Output the [x, y] coordinate of the center of the cell containing the given text.  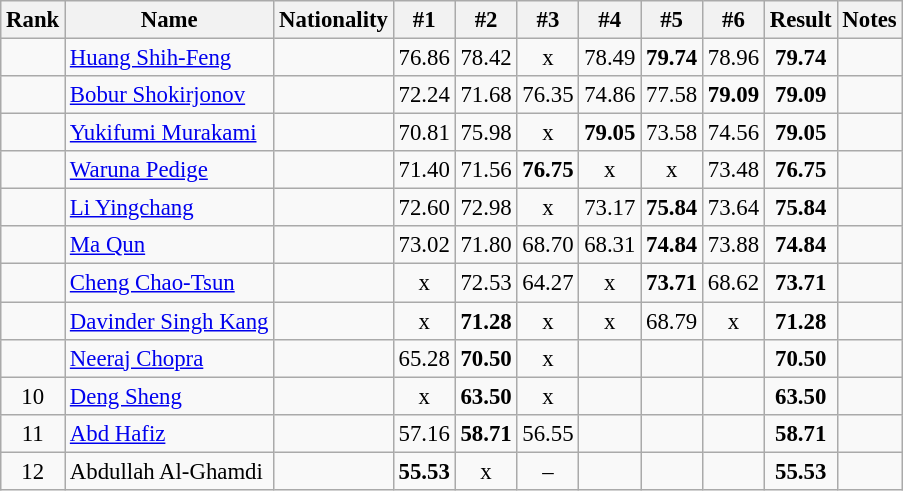
71.56 [486, 170]
68.70 [548, 245]
71.68 [486, 95]
74.56 [734, 133]
68.79 [672, 321]
77.58 [672, 95]
11 [33, 433]
Huang Shih-Feng [170, 58]
73.17 [610, 208]
68.31 [610, 245]
71.80 [486, 245]
Name [170, 20]
Yukifumi Murakami [170, 133]
#3 [548, 20]
68.62 [734, 283]
#4 [610, 20]
Deng Sheng [170, 396]
Waruna Pedige [170, 170]
64.27 [548, 283]
Notes [870, 20]
Result [800, 20]
70.81 [424, 133]
– [548, 471]
Abdullah Al-Ghamdi [170, 471]
#5 [672, 20]
#1 [424, 20]
76.86 [424, 58]
78.96 [734, 58]
Davinder Singh Kang [170, 321]
73.48 [734, 170]
57.16 [424, 433]
10 [33, 396]
Rank [33, 20]
75.98 [486, 133]
76.35 [548, 95]
78.42 [486, 58]
72.53 [486, 283]
Neeraj Chopra [170, 358]
73.58 [672, 133]
#2 [486, 20]
73.88 [734, 245]
Ma Qun [170, 245]
73.64 [734, 208]
Bobur Shokirjonov [170, 95]
Cheng Chao-Tsun [170, 283]
Nationality [334, 20]
65.28 [424, 358]
71.40 [424, 170]
Abd Hafiz [170, 433]
74.86 [610, 95]
Li Yingchang [170, 208]
73.02 [424, 245]
72.98 [486, 208]
12 [33, 471]
56.55 [548, 433]
78.49 [610, 58]
72.60 [424, 208]
#6 [734, 20]
72.24 [424, 95]
